Provide the (X, Y) coordinate of the cell's center where the given text is located.  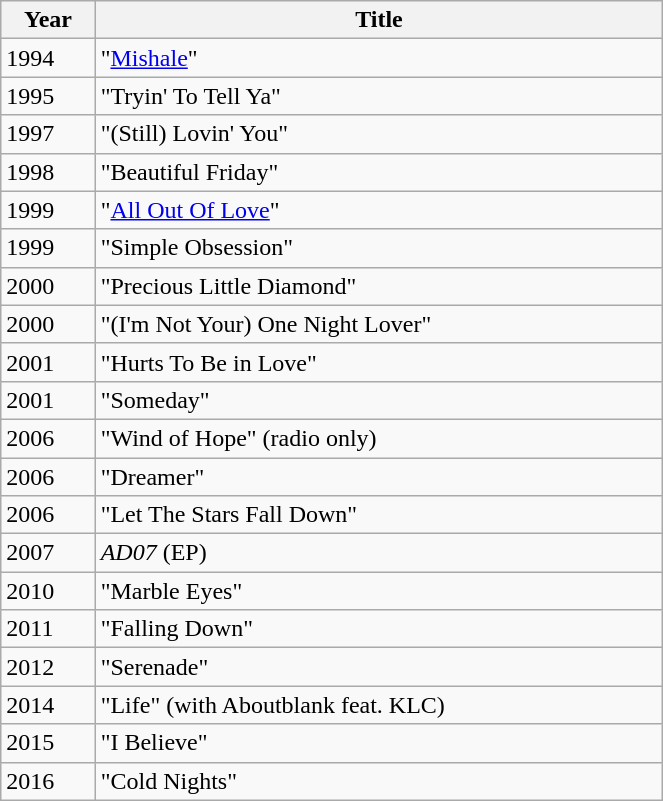
Year (48, 20)
1997 (48, 134)
"Serenade" (379, 667)
"(I'm Not Your) One Night Lover" (379, 324)
2012 (48, 667)
"(Still) Lovin' You" (379, 134)
2007 (48, 553)
2010 (48, 591)
"Tryin' To Tell Ya" (379, 96)
"I Believe" (379, 743)
"All Out Of Love" (379, 210)
"Let The Stars Fall Down" (379, 515)
1994 (48, 58)
"Beautiful Friday" (379, 172)
2015 (48, 743)
Title (379, 20)
AD07 (EP) (379, 553)
"Someday" (379, 400)
"Marble Eyes" (379, 591)
2011 (48, 629)
"Life" (with Aboutblank feat. KLC) (379, 705)
1995 (48, 96)
2016 (48, 781)
"Hurts To Be in Love" (379, 362)
1998 (48, 172)
2014 (48, 705)
"Cold Nights" (379, 781)
"Wind of Hope" (radio only) (379, 438)
"Precious Little Diamond" (379, 286)
"Simple Obsession" (379, 248)
"Dreamer" (379, 477)
"Mishale" (379, 58)
"Falling Down" (379, 629)
